Provide the [X, Y] coordinate of the cell's center where the given text is located.  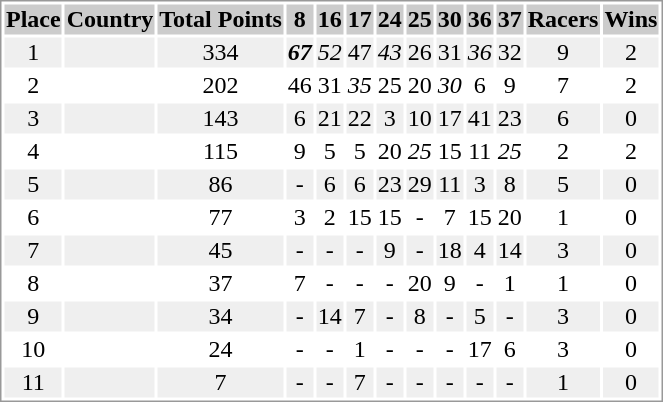
Place [33, 19]
86 [220, 185]
43 [390, 53]
35 [360, 85]
26 [420, 53]
46 [300, 85]
29 [420, 185]
143 [220, 119]
45 [220, 251]
Country [110, 19]
115 [220, 151]
47 [360, 53]
21 [330, 119]
67 [300, 53]
Wins [631, 19]
22 [360, 119]
Total Points [220, 19]
52 [330, 53]
41 [480, 119]
334 [220, 53]
202 [220, 85]
16 [330, 19]
18 [450, 251]
32 [510, 53]
Racers [563, 19]
34 [220, 317]
77 [220, 217]
